Identify which cell holds the provided text, then report its (X, Y) central coordinate. 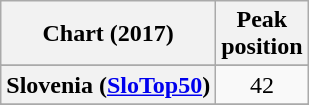
Peakposition (262, 34)
Slovenia (SloTop50) (108, 85)
42 (262, 85)
Chart (2017) (108, 34)
